Return (X, Y) of the center of cell containing provided text 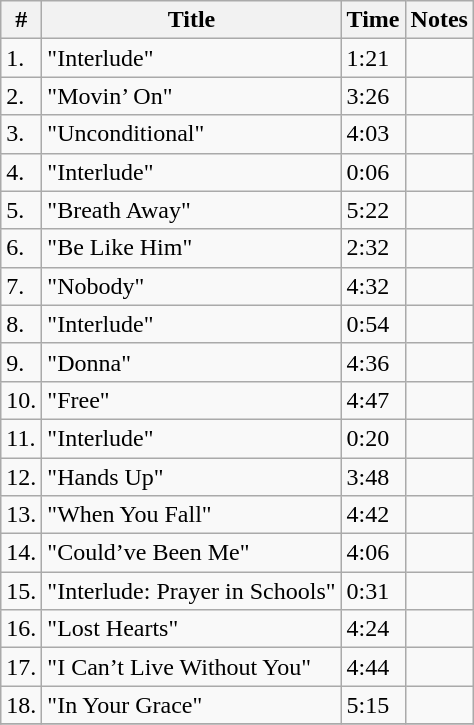
# (22, 20)
1:21 (373, 58)
4. (22, 172)
4:32 (373, 286)
4:36 (373, 362)
"Movin’ On" (192, 96)
5:15 (373, 705)
"Unconditional" (192, 134)
3. (22, 134)
"Lost Hearts" (192, 629)
17. (22, 667)
0:31 (373, 591)
12. (22, 477)
0:06 (373, 172)
"Interlude: Prayer in Schools" (192, 591)
3:26 (373, 96)
"Breath Away" (192, 210)
"Nobody" (192, 286)
4:24 (373, 629)
"I Can’t Live Without You" (192, 667)
"When You Fall" (192, 515)
"Free" (192, 400)
4:06 (373, 553)
4:42 (373, 515)
5. (22, 210)
0:54 (373, 324)
6. (22, 248)
9. (22, 362)
4:03 (373, 134)
8. (22, 324)
"Donna" (192, 362)
13. (22, 515)
Notes (439, 20)
2. (22, 96)
15. (22, 591)
Title (192, 20)
0:20 (373, 438)
11. (22, 438)
14. (22, 553)
18. (22, 705)
2:32 (373, 248)
7. (22, 286)
5:22 (373, 210)
"Hands Up" (192, 477)
"Could’ve Been Me" (192, 553)
1. (22, 58)
"In Your Grace" (192, 705)
4:47 (373, 400)
10. (22, 400)
3:48 (373, 477)
16. (22, 629)
Time (373, 20)
4:44 (373, 667)
"Be Like Him" (192, 248)
